Find where the given text appears and provide that cell's center as [X, Y] coordinate. 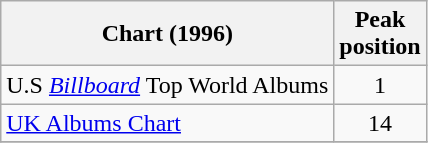
U.S Billboard Top World Albums [168, 85]
14 [380, 123]
1 [380, 85]
Chart (1996) [168, 34]
Peakposition [380, 34]
UK Albums Chart [168, 123]
